Extract the [x, y] coordinate from the center of the cell holding the provided text.  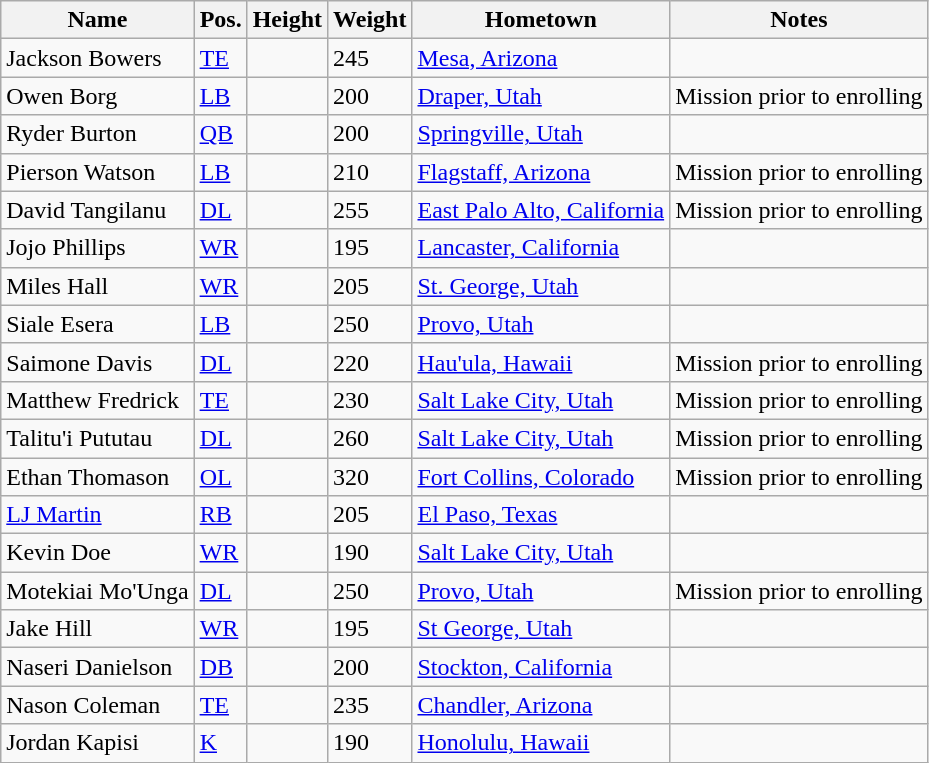
St George, Utah [541, 629]
Weight [370, 20]
DB [220, 667]
Honolulu, Hawaii [541, 743]
210 [370, 172]
Siale Esera [98, 324]
Springville, Utah [541, 134]
Motekiai Mo'Unga [98, 591]
Ethan Thomason [98, 477]
245 [370, 58]
Matthew Fredrick [98, 400]
Jordan Kapisi [98, 743]
Height [287, 20]
East Palo Alto, California [541, 210]
QB [220, 134]
Kevin Doe [98, 553]
Talitu'i Pututau [98, 438]
Hau'ula, Hawaii [541, 362]
255 [370, 210]
Notes [799, 20]
El Paso, Texas [541, 515]
Name [98, 20]
LJ Martin [98, 515]
260 [370, 438]
OL [220, 477]
220 [370, 362]
230 [370, 400]
Saimone Davis [98, 362]
RB [220, 515]
K [220, 743]
Flagstaff, Arizona [541, 172]
Ryder Burton [98, 134]
Owen Borg [98, 96]
David Tangilanu [98, 210]
Hometown [541, 20]
Pierson Watson [98, 172]
Stockton, California [541, 667]
Jake Hill [98, 629]
Pos. [220, 20]
320 [370, 477]
Fort Collins, Colorado [541, 477]
Jojo Phillips [98, 248]
Lancaster, California [541, 248]
Draper, Utah [541, 96]
Mesa, Arizona [541, 58]
St. George, Utah [541, 286]
Nason Coleman [98, 705]
Chandler, Arizona [541, 705]
235 [370, 705]
Jackson Bowers [98, 58]
Miles Hall [98, 286]
Naseri Danielson [98, 667]
